Extract the (X, Y) coordinate from the center of the cell holding the provided text.  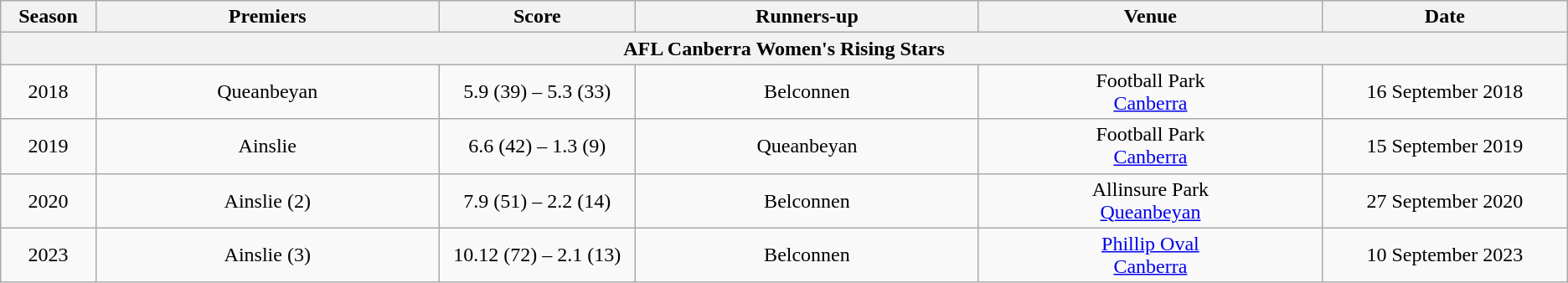
16 September 2018 (1444, 92)
27 September 2020 (1444, 201)
AFL Canberra Women's Rising Stars (784, 49)
2018 (49, 92)
7.9 (51) – 2.2 (14) (537, 201)
Ainslie (2) (267, 201)
Runners-up (807, 17)
Premiers (267, 17)
Ainslie (267, 146)
10.12 (72) – 2.1 (13) (537, 255)
Score (537, 17)
Allinsure ParkQueanbeyan (1150, 201)
Venue (1150, 17)
10 September 2023 (1444, 255)
2020 (49, 201)
Ainslie (3) (267, 255)
5.9 (39) – 5.3 (33) (537, 92)
Season (49, 17)
15 September 2019 (1444, 146)
6.6 (42) – 1.3 (9) (537, 146)
2023 (49, 255)
Date (1444, 17)
Phillip OvalCanberra (1150, 255)
2019 (49, 146)
